Output the [X, Y] coordinate of the center of the cell containing the given text.  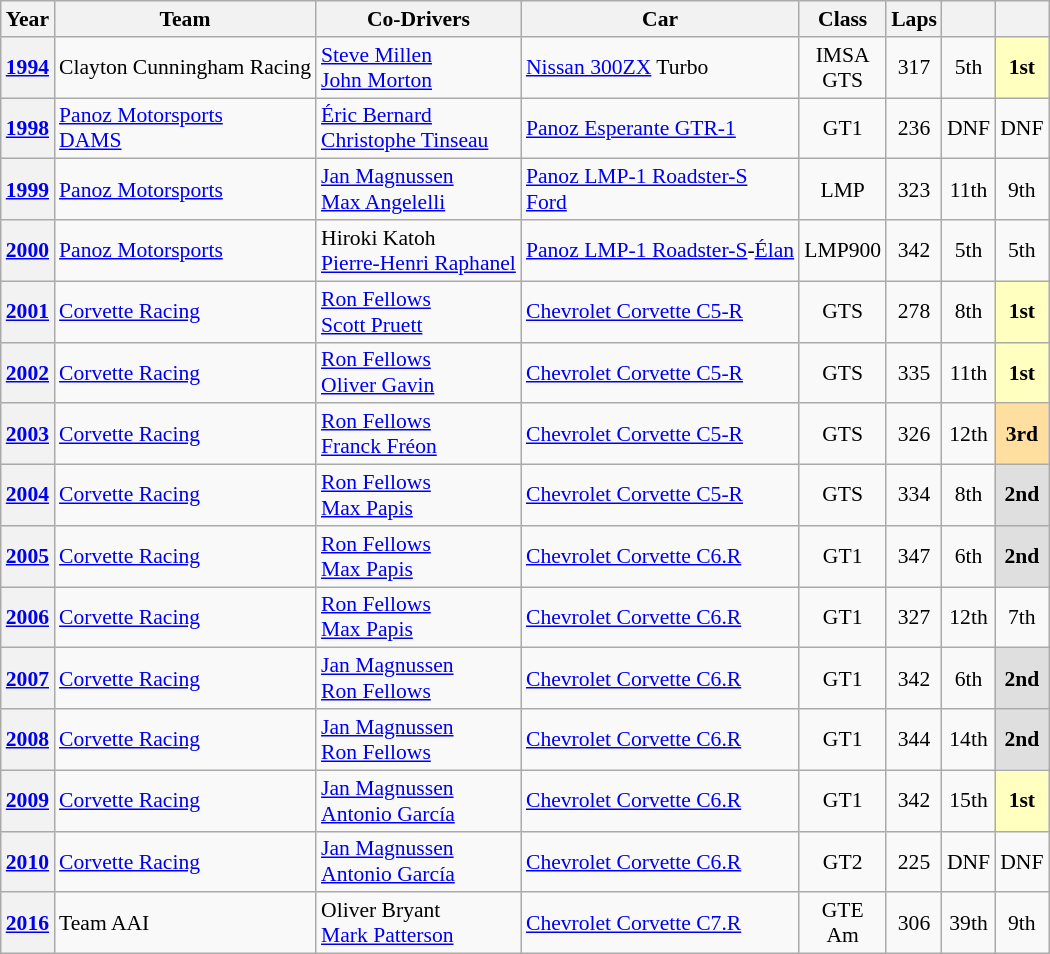
Jan Magnussen Max Angelelli [418, 190]
335 [914, 372]
1994 [28, 68]
2006 [28, 618]
2008 [28, 740]
Clayton Cunningham Racing [185, 68]
Oliver Bryant Mark Patterson [418, 924]
326 [914, 434]
2003 [28, 434]
Team AAI [185, 924]
Ron Fellows Oliver Gavin [418, 372]
Éric Bernard Christophe Tinseau [418, 128]
334 [914, 496]
GT2 [842, 862]
347 [914, 556]
2016 [28, 924]
Chevrolet Corvette C7.R [660, 924]
323 [914, 190]
2002 [28, 372]
2000 [28, 250]
2005 [28, 556]
2007 [28, 678]
LMP [842, 190]
1998 [28, 128]
7th [1022, 618]
236 [914, 128]
Nissan 300ZX Turbo [660, 68]
Panoz Motorsports DAMS [185, 128]
Steve Millen John Morton [418, 68]
Ron Fellows Franck Fréon [418, 434]
IMSAGTS [842, 68]
344 [914, 740]
LMP900 [842, 250]
14th [968, 740]
Team [185, 19]
1999 [28, 190]
2010 [28, 862]
317 [914, 68]
Class [842, 19]
Laps [914, 19]
225 [914, 862]
2009 [28, 800]
GTEAm [842, 924]
Panoz LMP-1 Roadster-S-Élan [660, 250]
306 [914, 924]
Year [28, 19]
2004 [28, 496]
Car [660, 19]
2001 [28, 312]
Panoz LMP-1 Roadster-SFord [660, 190]
3rd [1022, 434]
15th [968, 800]
39th [968, 924]
327 [914, 618]
Ron Fellows Scott Pruett [418, 312]
Panoz Esperante GTR-1 [660, 128]
278 [914, 312]
Hiroki Katoh Pierre-Henri Raphanel [418, 250]
Co-Drivers [418, 19]
